Identify which cell holds the provided text, then report its (X, Y) central coordinate. 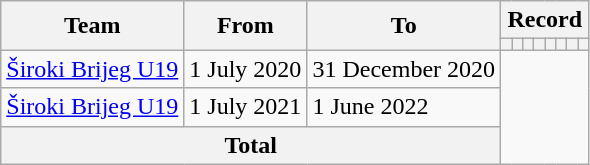
From (246, 26)
1 June 2022 (404, 107)
1 July 2020 (246, 69)
To (404, 26)
Total (251, 145)
31 December 2020 (404, 69)
1 July 2021 (246, 107)
Record (545, 20)
Team (92, 26)
